Search for the cell housing the specified text and yield its (X, Y) center coordinate. 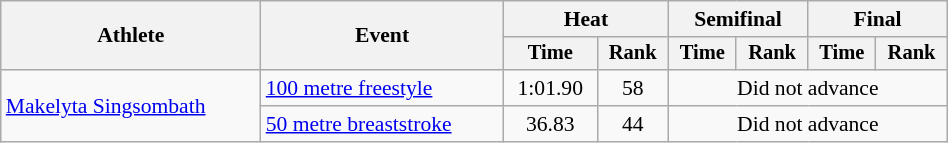
Makelyta Singsombath (131, 106)
44 (632, 124)
Heat (586, 19)
Final (878, 19)
58 (632, 88)
Athlete (131, 36)
50 metre breaststroke (382, 124)
1:01.90 (550, 88)
Semifinal (738, 19)
100 metre freestyle (382, 88)
Event (382, 36)
36.83 (550, 124)
